Find where the given text appears and provide that cell's center as (x, y) coordinate. 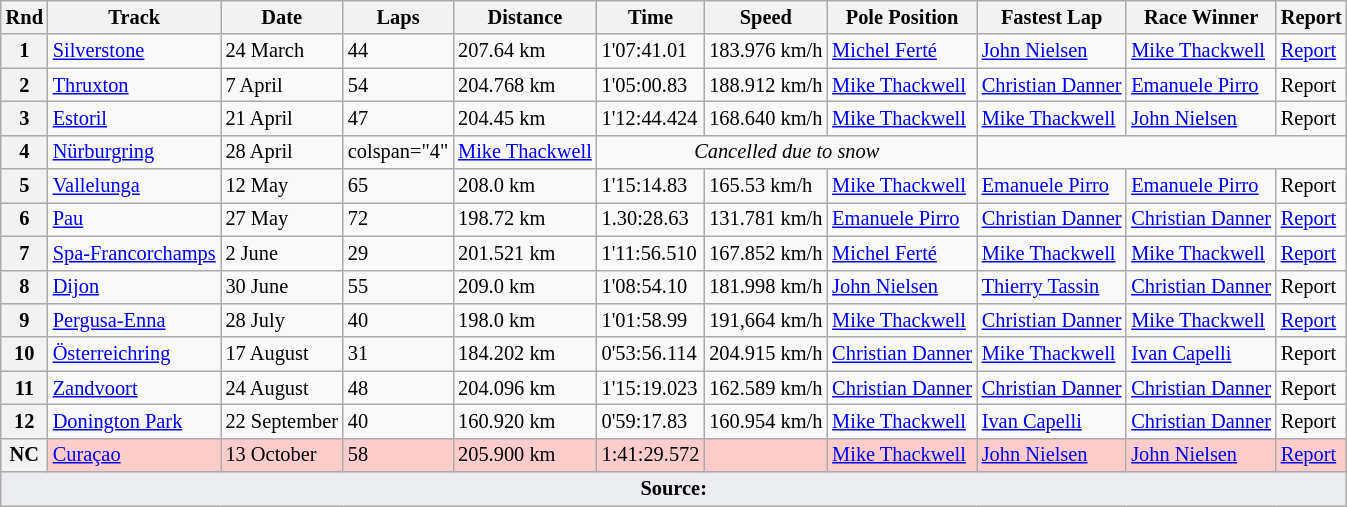
207.64 km (524, 51)
Vallelunga (134, 186)
9 (24, 320)
168.640 km/h (766, 118)
NC (24, 455)
Pole Position (902, 17)
Silverstone (134, 51)
10 (24, 354)
209.0 km (524, 287)
165.53 km/h (766, 186)
31 (398, 354)
167.852 km/h (766, 253)
27 May (282, 219)
48 (398, 388)
Donington Park (134, 421)
58 (398, 455)
44 (398, 51)
12 (24, 421)
17 August (282, 354)
Pergusa-Enna (134, 320)
204.768 km (524, 85)
8 (24, 287)
7 (24, 253)
22 September (282, 421)
208.0 km (524, 186)
24 August (282, 388)
21 April (282, 118)
11 (24, 388)
1'15:19.023 (651, 388)
Cancelled due to snow (787, 152)
13 October (282, 455)
Rnd (24, 17)
1'08:54.10 (651, 287)
4 (24, 152)
188.912 km/h (766, 85)
160.954 km/h (766, 421)
160.920 km (524, 421)
Nürburgring (134, 152)
191,664 km/h (766, 320)
Curaçao (134, 455)
204.096 km (524, 388)
Distance (524, 17)
6 (24, 219)
2 (24, 85)
1'07:41.01 (651, 51)
Spa-Francorchamps (134, 253)
162.589 km/h (766, 388)
3 (24, 118)
Date (282, 17)
183.976 km/h (766, 51)
Pau (134, 219)
Time (651, 17)
Speed (766, 17)
1'05:00.83 (651, 85)
184.202 km (524, 354)
Fastest Lap (1052, 17)
201.521 km (524, 253)
204.915 km/h (766, 354)
Track (134, 17)
5 (24, 186)
205.900 km (524, 455)
Laps (398, 17)
colspan="4" (398, 152)
1'12:44.424 (651, 118)
28 July (282, 320)
Thruxton (134, 85)
Race Winner (1201, 17)
131.781 km/h (766, 219)
Dijon (134, 287)
Zandvoort (134, 388)
29 (398, 253)
7 April (282, 85)
Source: (674, 489)
0'59:17.83 (651, 421)
Österreichring (134, 354)
28 April (282, 152)
1.30:28.63 (651, 219)
1'15:14.83 (651, 186)
181.998 km/h (766, 287)
Estoril (134, 118)
Thierry Tassin (1052, 287)
47 (398, 118)
65 (398, 186)
24 March (282, 51)
1'11:56.510 (651, 253)
30 June (282, 287)
198.0 km (524, 320)
1'01:58.99 (651, 320)
204.45 km (524, 118)
0'53:56.114 (651, 354)
1 (24, 51)
1:41:29.572 (651, 455)
198.72 km (524, 219)
12 May (282, 186)
72 (398, 219)
2 June (282, 253)
55 (398, 287)
54 (398, 85)
